Identify which cell holds the provided text, then report its [X, Y] central coordinate. 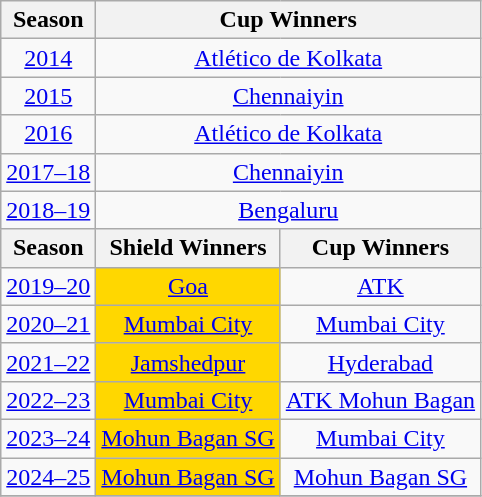
2022–23 [48, 400]
Shield Winners [188, 248]
2024–25 [48, 477]
2020–21 [48, 324]
ATK Mohun Bagan [380, 400]
ATK [380, 286]
Goa [188, 286]
2019–20 [48, 286]
2017–18 [48, 172]
Bengaluru [288, 210]
Hyderabad [380, 362]
2023–24 [48, 438]
2015 [48, 96]
Jamshedpur [188, 362]
2018–19 [48, 210]
2014 [48, 58]
2016 [48, 134]
2021–22 [48, 362]
